Find where the given text appears and provide that cell's center as [x, y] coordinate. 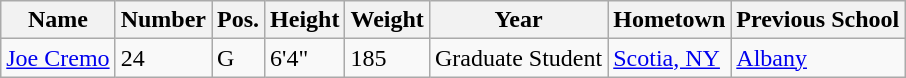
Previous School [818, 20]
Weight [387, 20]
Pos. [238, 20]
185 [387, 58]
24 [163, 58]
6'4" [305, 58]
Graduate Student [518, 58]
Albany [818, 58]
Number [163, 20]
Name [58, 20]
Year [518, 20]
Hometown [670, 20]
G [238, 58]
Height [305, 20]
Scotia, NY [670, 58]
Joe Cremo [58, 58]
